From the cell containing the given text, extract its center point as (x, y) coordinate. 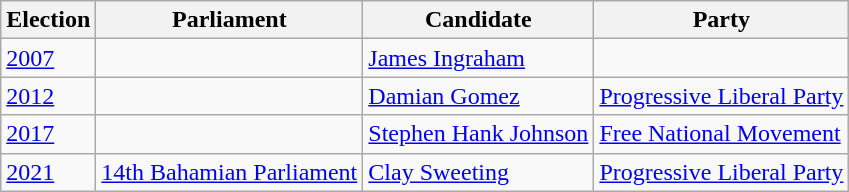
Free National Movement (722, 134)
Stephen Hank Johnson (478, 134)
Candidate (478, 20)
Damian Gomez (478, 96)
2017 (48, 134)
2007 (48, 58)
Parliament (230, 20)
Clay Sweeting (478, 172)
2012 (48, 96)
Party (722, 20)
James Ingraham (478, 58)
Election (48, 20)
14th Bahamian Parliament (230, 172)
2021 (48, 172)
